Provide the (x, y) coordinate of the cell's center where the given text is located.  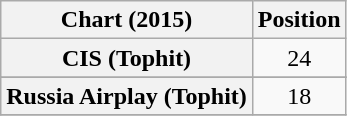
Chart (2015) (127, 20)
24 (299, 58)
Position (299, 20)
18 (299, 96)
CIS (Tophit) (127, 58)
Russia Airplay (Tophit) (127, 96)
